Capture the cell that displays the provided text and extract its (X, Y) central coordinate. 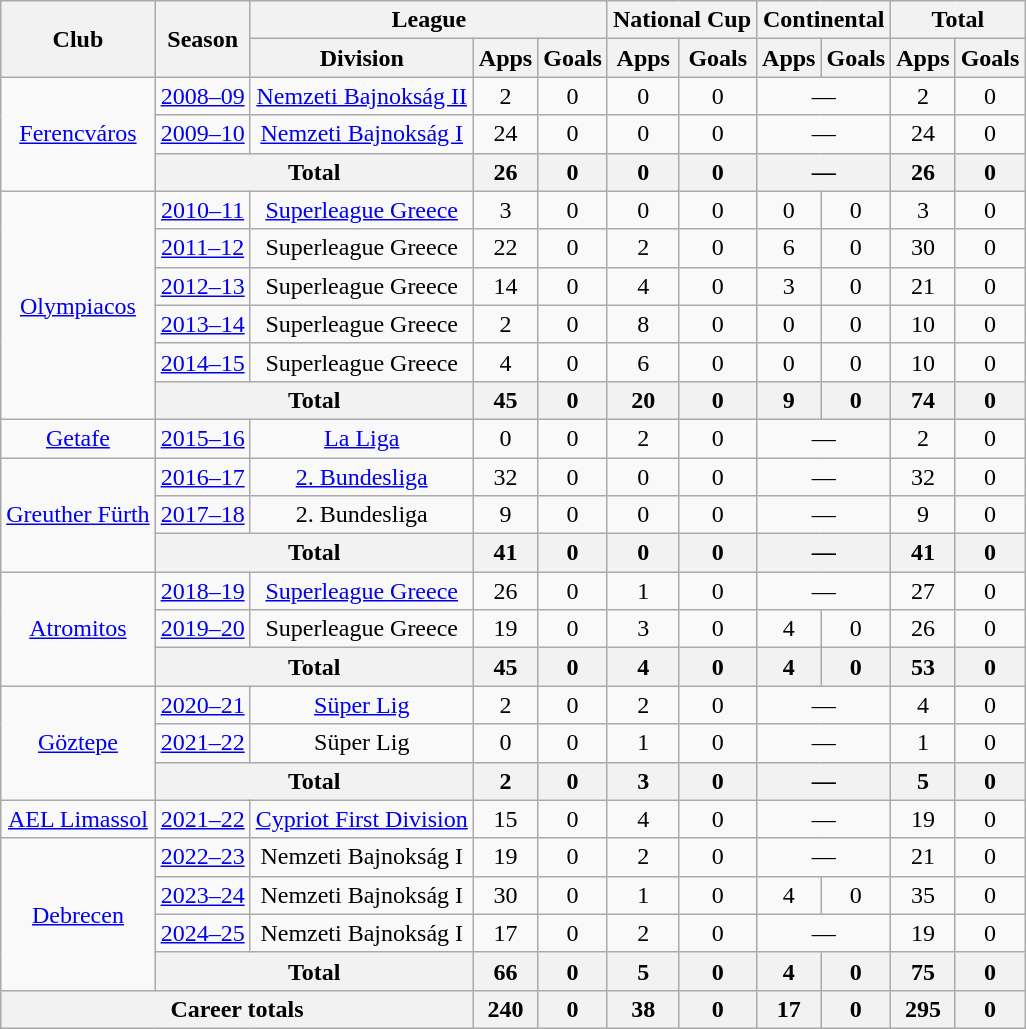
Career totals (238, 1009)
Division (362, 58)
15 (505, 819)
2009–10 (202, 134)
14 (505, 286)
35 (923, 895)
Continental (824, 20)
295 (923, 1009)
AEL Limassol (78, 819)
2012–13 (202, 286)
20 (643, 400)
2008–09 (202, 96)
Olympiacos (78, 305)
Season (202, 39)
2020–21 (202, 705)
2013–14 (202, 324)
2015–16 (202, 438)
2022–23 (202, 857)
38 (643, 1009)
2023–24 (202, 895)
2014–15 (202, 362)
Atromitos (78, 629)
Göztepe (78, 743)
National Cup (682, 20)
2017–18 (202, 515)
2019–20 (202, 629)
75 (923, 971)
Greuther Fürth (78, 515)
2011–12 (202, 248)
2018–19 (202, 591)
Nemzeti Bajnokság II (362, 96)
66 (505, 971)
2010–11 (202, 210)
22 (505, 248)
Getafe (78, 438)
27 (923, 591)
74 (923, 400)
240 (505, 1009)
Club (78, 39)
League (428, 20)
2024–25 (202, 933)
2016–17 (202, 477)
La Liga (362, 438)
8 (643, 324)
Debrecen (78, 914)
Cypriot First Division (362, 819)
53 (923, 667)
Ferencváros (78, 134)
